Search for the cell housing the specified text and yield its [X, Y] center coordinate. 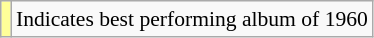
Indicates best performing album of 1960 [192, 19]
